Find where the given text appears and provide that cell's center as [x, y] coordinate. 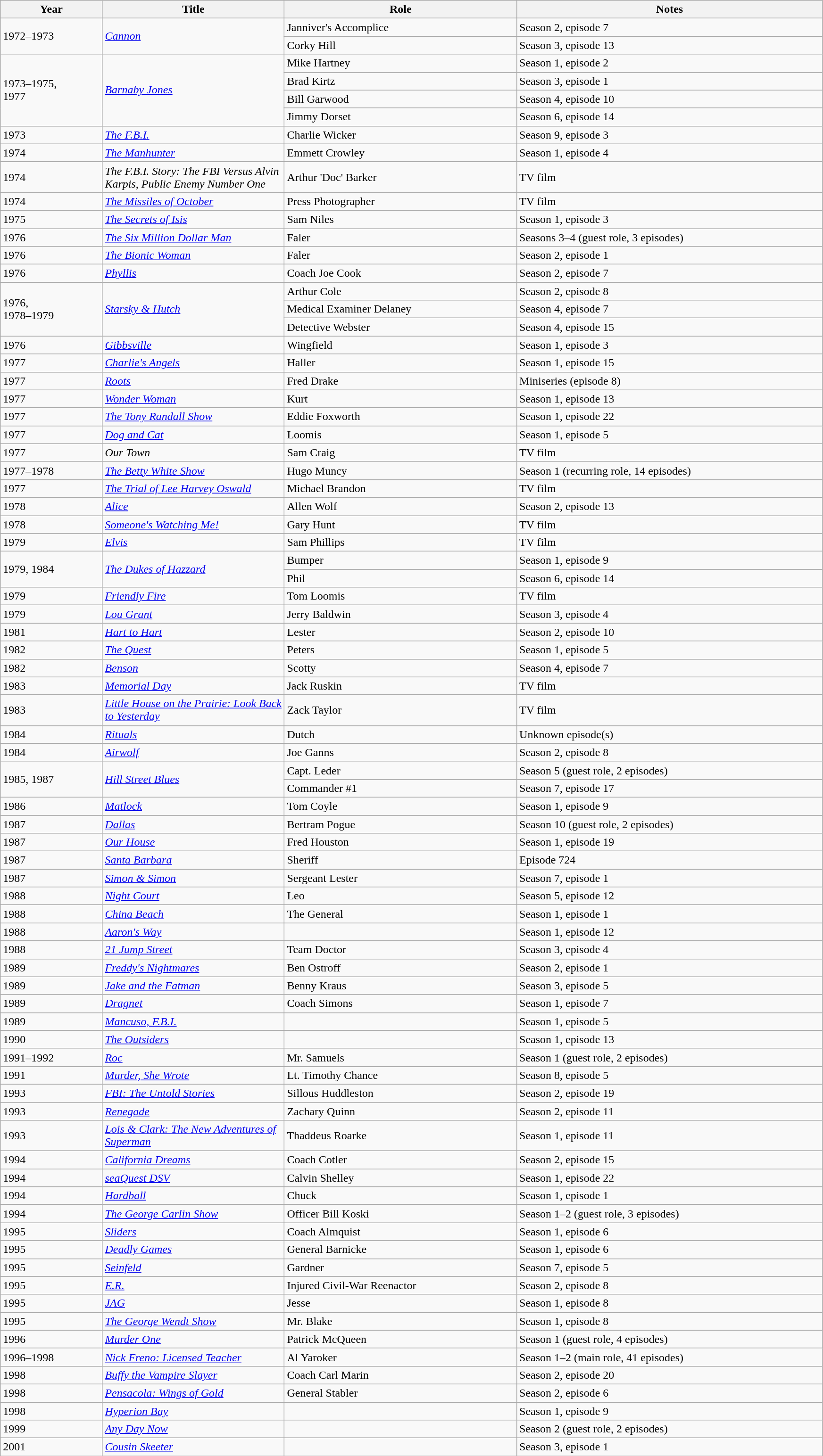
Season 3, episode 13 [670, 45]
Phyllis [193, 273]
Airwolf [193, 752]
Dallas [193, 824]
Elvis [193, 543]
Season 2 (guest role, 2 episodes) [670, 1429]
Sam Phillips [401, 543]
1981 [51, 632]
Team Doctor [401, 950]
Miniseries (episode 8) [670, 381]
Barnaby Jones [193, 90]
Season 9, episode 3 [670, 135]
Arthur 'Doc' Barker [401, 177]
Season 1, episode 11 [670, 1136]
Title [193, 9]
Detective Webster [401, 327]
Jimmy Dorset [401, 117]
Season 1 (recurring role, 14 episodes) [670, 470]
Rituals [193, 734]
Dragnet [193, 1004]
Deadly Games [193, 1250]
Sam Craig [401, 452]
The Bionic Woman [193, 255]
Season 5, episode 12 [670, 896]
Emmett Crowley [401, 153]
Gardner [401, 1267]
Season 10 (guest role, 2 episodes) [670, 824]
Notes [670, 9]
Roots [193, 381]
Unknown episode(s) [670, 734]
Renegade [193, 1111]
Janniver's Accomplice [401, 27]
1996 [51, 1339]
1972–1973 [51, 36]
Seasons 3–4 (guest role, 3 episodes) [670, 237]
The Dukes of Hazzard [193, 569]
1990 [51, 1039]
Sillous Huddleston [401, 1093]
Dog and Cat [193, 435]
Season 5 (guest role, 2 episodes) [670, 770]
Bumper [401, 560]
Jerry Baldwin [401, 614]
Season 1, episode 4 [670, 153]
Season 1–2 (guest role, 3 episodes) [670, 1214]
The Outsiders [193, 1039]
Season 1, episode 2 [670, 63]
Sliders [193, 1232]
1973–1975,1977 [51, 90]
The F.B.I. Story: The FBI Versus Alvin Karpis, Public Enemy Number One [193, 177]
Season 1 (guest role, 4 episodes) [670, 1339]
Peters [401, 650]
Chuck [401, 1196]
Hyperion Bay [193, 1411]
Coach Cotler [401, 1160]
Season 7, episode 1 [670, 878]
Year [51, 9]
The Six Million Dollar Man [193, 237]
The Missiles of October [193, 201]
Wonder Woman [193, 399]
Benson [193, 668]
Charlie Wicker [401, 135]
Roc [193, 1057]
Hart to Hart [193, 632]
Season 1 (guest role, 2 episodes) [670, 1057]
Leo [401, 896]
Season 8, episode 5 [670, 1075]
Injured Civil-War Reenactor [401, 1285]
Tom Coyle [401, 806]
1999 [51, 1429]
Hardball [193, 1196]
Zachary Quinn [401, 1111]
Season 2, episode 13 [670, 506]
Starsky & Hutch [193, 309]
Eddie Foxworth [401, 417]
Joe Ganns [401, 752]
Season 3, episode 5 [670, 986]
1973 [51, 135]
Hill Street Blues [193, 779]
1991–1992 [51, 1057]
Lou Grant [193, 614]
Night Court [193, 896]
2001 [51, 1447]
E.R. [193, 1285]
Alice [193, 506]
Ben Ostroff [401, 968]
Fred Houston [401, 842]
Our House [193, 842]
Gibbsville [193, 345]
1986 [51, 806]
General Barnicke [401, 1250]
Wingfield [401, 345]
Medical Examiner Delaney [401, 309]
Phil [401, 578]
21 Jump Street [193, 950]
Episode 724 [670, 860]
Coach Carl Marin [401, 1375]
Cousin Skeeter [193, 1447]
Capt. Leder [401, 770]
Season 7, episode 17 [670, 788]
Seinfeld [193, 1267]
Simon & Simon [193, 878]
1975 [51, 219]
Season 4, episode 10 [670, 99]
Mr. Blake [401, 1321]
Santa Barbara [193, 860]
Lester [401, 632]
Corky Hill [401, 45]
Kurt [401, 399]
Scotty [401, 668]
Patrick McQueen [401, 1339]
Sam Niles [401, 219]
Matlock [193, 806]
Mancuso, F.B.I. [193, 1021]
Bertram Pogue [401, 824]
Thaddeus Roarke [401, 1136]
Season 4, episode 15 [670, 327]
The George Carlin Show [193, 1214]
Arthur Cole [401, 291]
Freddy's Nightmares [193, 968]
Officer Bill Koski [401, 1214]
Nick Freno: Licensed Teacher [193, 1357]
Cannon [193, 36]
Allen Wolf [401, 506]
1991 [51, 1075]
Lt. Timothy Chance [401, 1075]
Season 7, episode 5 [670, 1267]
China Beach [193, 914]
FBI: The Untold Stories [193, 1093]
Coach Simons [401, 1004]
Murder, She Wrote [193, 1075]
The Quest [193, 650]
Murder One [193, 1339]
Dutch [401, 734]
1977–1978 [51, 470]
Zack Taylor [401, 710]
Friendly Fire [193, 596]
Charlie's Angels [193, 363]
Little House on the Prairie: Look Back to Yesterday [193, 710]
Jesse [401, 1303]
The F.B.I. [193, 135]
Season 1, episode 12 [670, 932]
Season 1–2 (main role, 41 episodes) [670, 1357]
General Stabler [401, 1393]
California Dreams [193, 1160]
Any Day Now [193, 1429]
The Betty White Show [193, 470]
Memorial Day [193, 686]
Season 2, episode 19 [670, 1093]
JAG [193, 1303]
Pensacola: Wings of Gold [193, 1393]
The Manhunter [193, 153]
Mike Hartney [401, 63]
Michael Brandon [401, 488]
Role [401, 9]
Jake and the Fatman [193, 986]
Lois & Clark: The New Adventures of Superman [193, 1136]
Sergeant Lester [401, 878]
Season 2, episode 20 [670, 1375]
Buffy the Vampire Slayer [193, 1375]
The Trial of Lee Harvey Oswald [193, 488]
The Secrets of Isis [193, 219]
Fred Drake [401, 381]
Brad Kirtz [401, 81]
The George Wendt Show [193, 1321]
The Tony Randall Show [193, 417]
1976,1978–1979 [51, 309]
Loomis [401, 435]
Benny Kraus [401, 986]
Coach Almquist [401, 1232]
1985, 1987 [51, 779]
The General [401, 914]
Press Photographer [401, 201]
Hugo Muncy [401, 470]
seaQuest DSV [193, 1178]
Bill Garwood [401, 99]
Mr. Samuels [401, 1057]
Coach Joe Cook [401, 273]
1979, 1984 [51, 569]
Tom Loomis [401, 596]
Season 1, episode 15 [670, 363]
Gary Hunt [401, 525]
Sheriff [401, 860]
Aaron's Way [193, 932]
Someone's Watching Me! [193, 525]
Commander #1 [401, 788]
Season 1, episode 7 [670, 1004]
Season 1, episode 19 [670, 842]
Season 2, episode 11 [670, 1111]
Season 2, episode 10 [670, 632]
Al Yaroker [401, 1357]
Season 2, episode 6 [670, 1393]
1996–1998 [51, 1357]
Our Town [193, 452]
Jack Ruskin [401, 686]
Haller [401, 363]
Calvin Shelley [401, 1178]
Season 2, episode 15 [670, 1160]
